From the cell containing the given text, extract its center point as [x, y] coordinate. 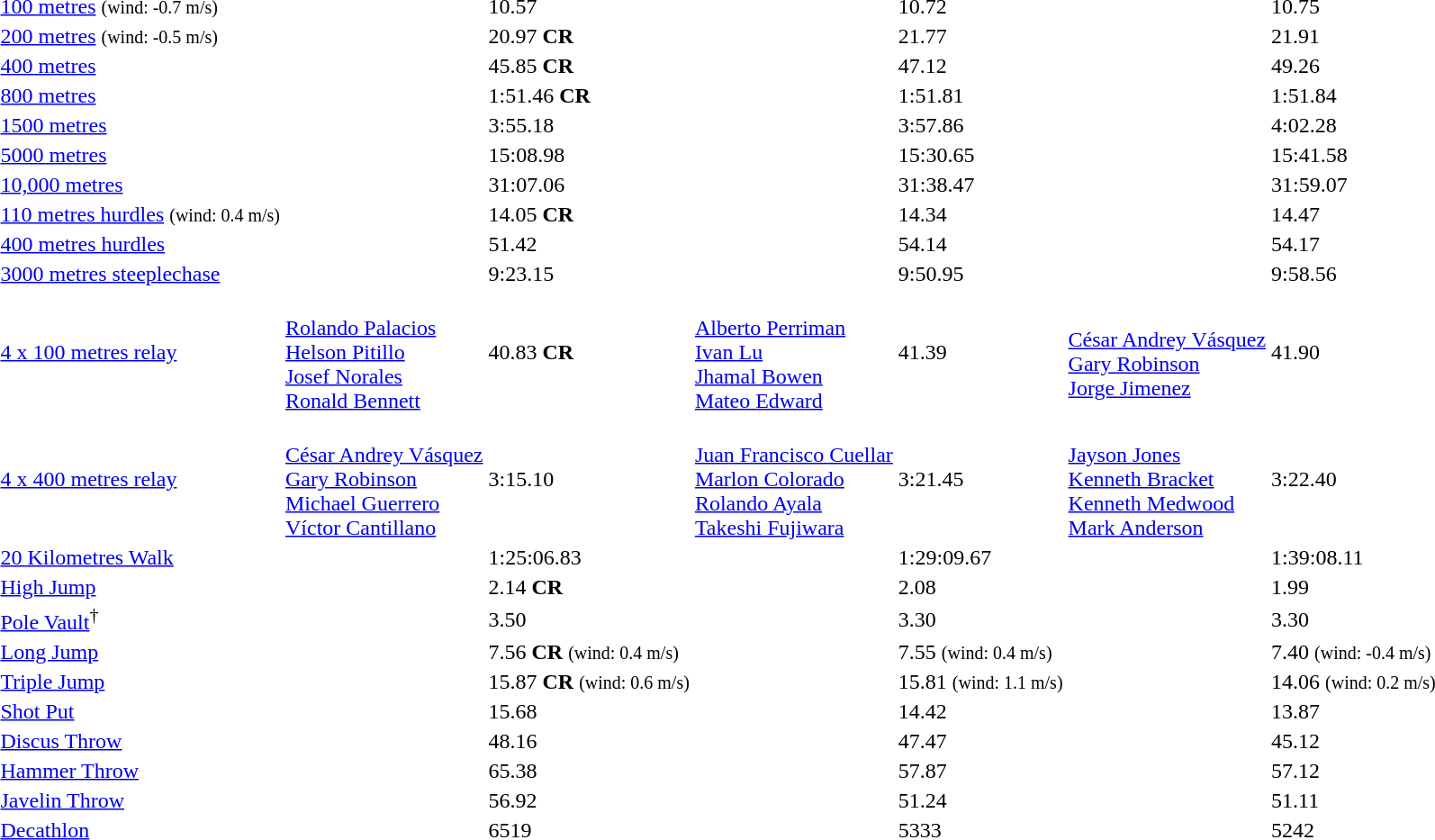
7.56 CR (wind: 0.4 m/s) [589, 652]
31:38.47 [980, 185]
1:51.46 CR [589, 95]
9:23.15 [589, 274]
César Andrey Vásquez Gary Robinson Jorge Jimenez [1167, 352]
47.12 [980, 66]
2.08 [980, 587]
1:29:09.67 [980, 557]
48.16 [589, 741]
9:50.95 [980, 274]
54.14 [980, 244]
15:08.98 [589, 155]
7.55 (wind: 0.4 m/s) [980, 652]
20.97 CR [589, 36]
Alberto Perriman Ivan Lu Jhamal Bowen Mateo Edward [794, 352]
57.87 [980, 771]
45.85 CR [589, 66]
César Andrey Vásquez Gary Robinson Michael Guerrero Víctor Cantillano [384, 479]
15.81 (wind: 1.1 m/s) [980, 682]
40.83 CR [589, 352]
1:51.81 [980, 95]
51.24 [980, 800]
2.14 CR [589, 587]
14.05 CR [589, 214]
14.42 [980, 711]
3:55.18 [589, 125]
41.39 [980, 352]
31:07.06 [589, 185]
Juan Francisco Cuellar Marlon Colorado Rolando Ayala Takeshi Fujiwara [794, 479]
Jayson Jones Kenneth Bracket Kenneth Medwood Mark Anderson [1167, 479]
56.92 [589, 800]
65.38 [589, 771]
3.30 [980, 619]
51.42 [589, 244]
1:25:06.83 [589, 557]
3.50 [589, 619]
15.68 [589, 711]
47.47 [980, 741]
15.87 CR (wind: 0.6 m/s) [589, 682]
14.34 [980, 214]
Rolando Palacios Helson Pitillo Josef Norales Ronald Bennett [384, 352]
15:30.65 [980, 155]
3:21.45 [980, 479]
3:57.86 [980, 125]
3:15.10 [589, 479]
21.77 [980, 36]
